Determine the (X, Y) coordinate at the center of the cell enclosing the given text.  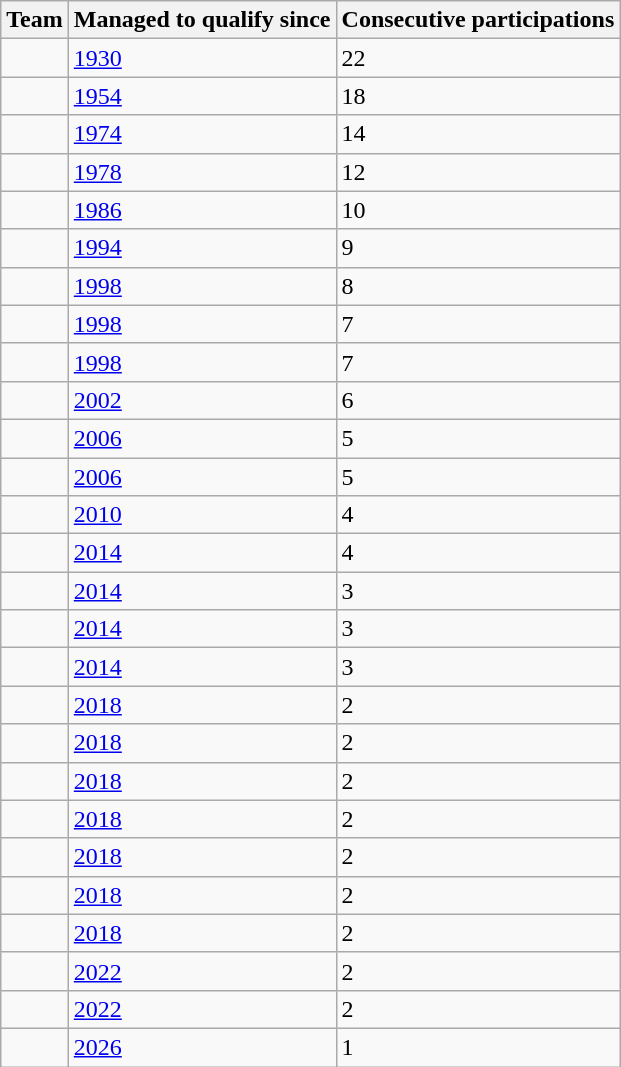
18 (478, 96)
Managed to qualify since (202, 20)
Team (35, 20)
14 (478, 134)
10 (478, 210)
1994 (202, 248)
1954 (202, 96)
2010 (202, 515)
1930 (202, 58)
6 (478, 400)
22 (478, 58)
2002 (202, 400)
12 (478, 172)
9 (478, 248)
2026 (202, 1047)
8 (478, 286)
1978 (202, 172)
1 (478, 1047)
1986 (202, 210)
Consecutive participations (478, 20)
1974 (202, 134)
